Capture the cell that displays the provided text and extract its [X, Y] central coordinate. 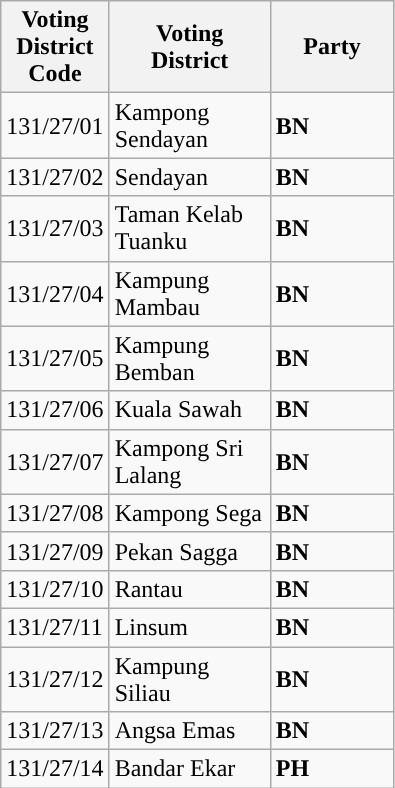
Kampung Mambau [190, 294]
Pekan Sagga [190, 551]
Party [332, 47]
Kampong Sri Lalang [190, 462]
131/27/09 [55, 551]
131/27/13 [55, 731]
131/27/01 [55, 126]
Kampong Sendayan [190, 126]
Kampung Siliau [190, 678]
131/27/12 [55, 678]
131/27/05 [55, 358]
131/27/10 [55, 589]
Taman Kelab Tuanku [190, 228]
131/27/06 [55, 410]
Kampung Bemban [190, 358]
Voting District [190, 47]
Voting District Code [55, 47]
131/27/07 [55, 462]
131/27/02 [55, 177]
131/27/04 [55, 294]
Bandar Ekar [190, 769]
131/27/08 [55, 513]
Rantau [190, 589]
Kuala Sawah [190, 410]
131/27/11 [55, 627]
Angsa Emas [190, 731]
131/27/14 [55, 769]
Linsum [190, 627]
Kampong Sega [190, 513]
PH [332, 769]
131/27/03 [55, 228]
Sendayan [190, 177]
